Return the (x, y) coordinate for the center point of the cell that contains the specified text.  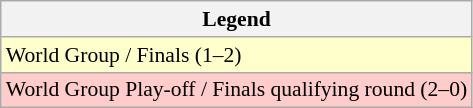
World Group Play-off / Finals qualifying round (2–0) (236, 90)
World Group / Finals (1–2) (236, 55)
Legend (236, 19)
